Pinpoint the cell where the given text exists, returning its [x, y] midpoint coordinate. 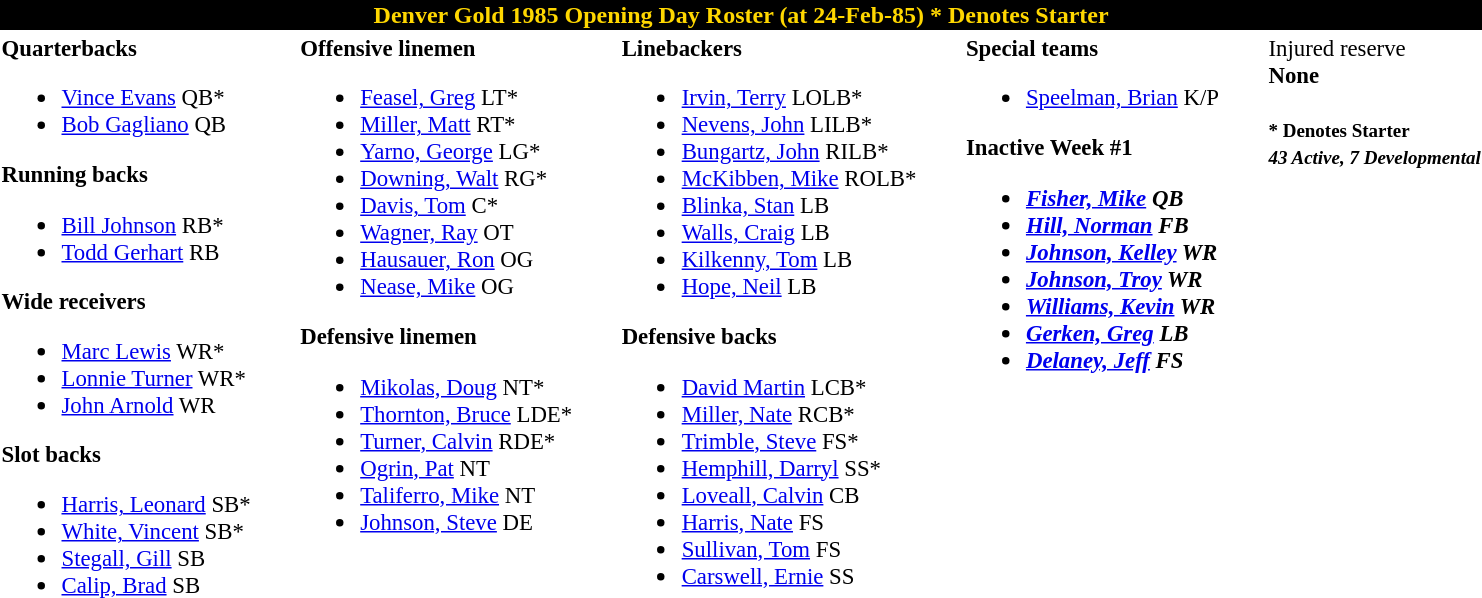
Denver Gold 1985 Opening Day Roster (at 24-Feb-85) * Denotes Starter [741, 15]
